Locate the cell with the specified text and output its (x, y) center coordinate. 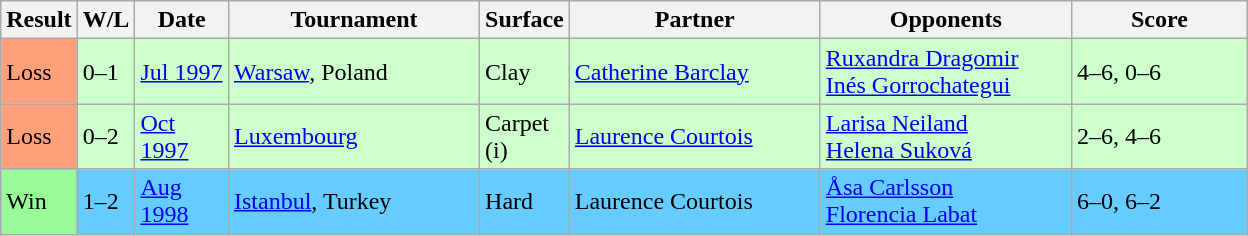
Win (39, 202)
Istanbul, Turkey (354, 202)
Åsa Carlsson Florencia Labat (946, 202)
Score (1159, 20)
6–0, 6–2 (1159, 202)
Luxembourg (354, 136)
Opponents (946, 20)
Clay (525, 72)
Hard (525, 202)
Warsaw, Poland (354, 72)
Oct 1997 (182, 136)
Tournament (354, 20)
0–1 (106, 72)
4–6, 0–6 (1159, 72)
Carpet (i) (525, 136)
W/L (106, 20)
Catherine Barclay (694, 72)
Larisa Neiland Helena Suková (946, 136)
Partner (694, 20)
Jul 1997 (182, 72)
Result (39, 20)
0–2 (106, 136)
Surface (525, 20)
Aug 1998 (182, 202)
1–2 (106, 202)
2–6, 4–6 (1159, 136)
Ruxandra Dragomir Inés Gorrochategui (946, 72)
Date (182, 20)
